Provide the [X, Y] coordinate of the cell's center where the given text is located.  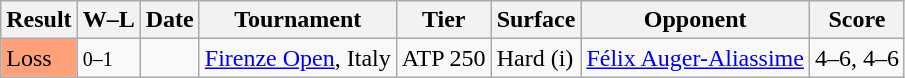
Opponent [696, 20]
Hard (i) [536, 58]
Loss [39, 58]
Tournament [298, 20]
W–L [108, 20]
Félix Auger-Aliassime [696, 58]
0–1 [108, 58]
Tier [444, 20]
Result [39, 20]
ATP 250 [444, 58]
Date [170, 20]
Firenze Open, Italy [298, 58]
Surface [536, 20]
Score [856, 20]
4–6, 4–6 [856, 58]
